Return the [x, y] coordinate for the center point of the cell that contains the specified text.  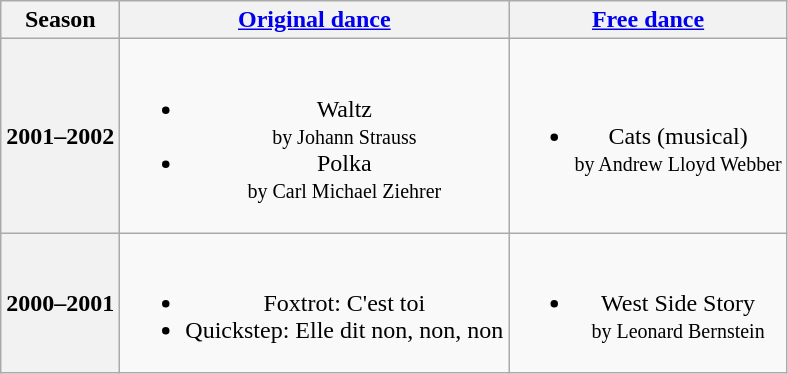
Free dance [648, 20]
Foxtrot: C'est toiQuickstep: Elle dit non, non, non [314, 303]
West Side Story by Leonard Bernstein [648, 303]
Season [60, 20]
Original dance [314, 20]
Waltz by Johann Strauss Polka by Carl Michael Ziehrer [314, 136]
2000–2001 [60, 303]
Cats (musical) by Andrew Lloyd Webber [648, 136]
2001–2002 [60, 136]
